Find where the given text appears and provide that cell's center as [X, Y] coordinate. 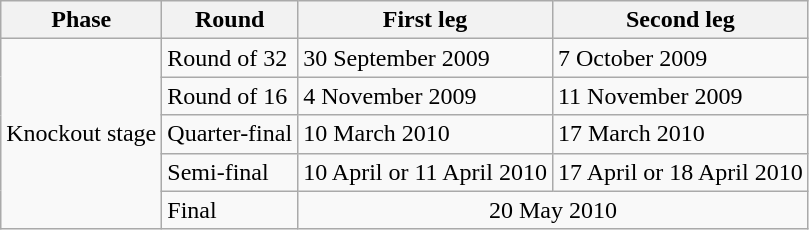
Semi-final [230, 172]
30 September 2009 [426, 58]
Knockout stage [82, 134]
Phase [82, 20]
Round of 32 [230, 58]
Quarter-final [230, 134]
First leg [426, 20]
10 March 2010 [426, 134]
4 November 2009 [426, 96]
Round of 16 [230, 96]
17 April or 18 April 2010 [680, 172]
11 November 2009 [680, 96]
7 October 2009 [680, 58]
Second leg [680, 20]
10 April or 11 April 2010 [426, 172]
Final [230, 210]
20 May 2010 [554, 210]
17 March 2010 [680, 134]
Round [230, 20]
